Locate the cell with the specified text and output its [x, y] center coordinate. 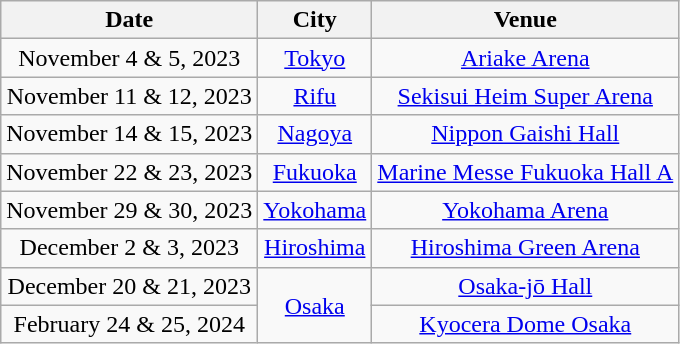
February 24 & 25, 2024 [130, 324]
December 20 & 21, 2023 [130, 286]
Osaka-jō Hall [526, 286]
November 29 & 30, 2023 [130, 210]
Ariake Arena [526, 58]
Yokohama Arena [526, 210]
November 11 & 12, 2023 [130, 96]
Nagoya [315, 134]
Nippon Gaishi Hall [526, 134]
November 4 & 5, 2023 [130, 58]
Hiroshima Green Arena [526, 248]
Marine Messe Fukuoka Hall A [526, 172]
Venue [526, 20]
City [315, 20]
Kyocera Dome Osaka [526, 324]
November 22 & 23, 2023 [130, 172]
December 2 & 3, 2023 [130, 248]
Tokyo [315, 58]
Date [130, 20]
Osaka [315, 305]
November 14 & 15, 2023 [130, 134]
Hiroshima [315, 248]
Sekisui Heim Super Arena [526, 96]
Fukuoka [315, 172]
Yokohama [315, 210]
Rifu [315, 96]
